Extract the (X, Y) coordinate from the center of the cell holding the provided text.  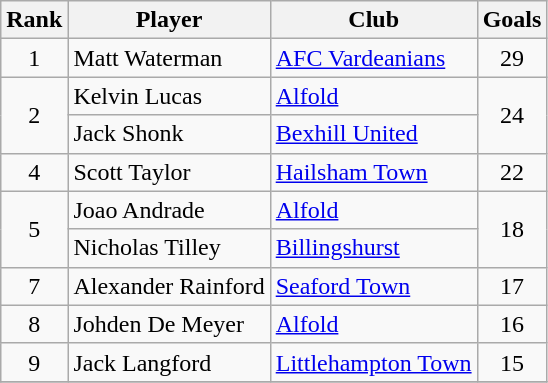
Nicholas Tilley (169, 248)
18 (512, 229)
Seaford Town (374, 286)
Johden De Meyer (169, 324)
Littlehampton Town (374, 362)
5 (34, 229)
16 (512, 324)
Bexhill United (374, 134)
Scott Taylor (169, 172)
9 (34, 362)
Rank (34, 20)
Goals (512, 20)
24 (512, 115)
Alexander Rainford (169, 286)
29 (512, 58)
1 (34, 58)
Kelvin Lucas (169, 96)
Joao Andrade (169, 210)
2 (34, 115)
4 (34, 172)
22 (512, 172)
Hailsham Town (374, 172)
Jack Shonk (169, 134)
Matt Waterman (169, 58)
Jack Langford (169, 362)
Player (169, 20)
Club (374, 20)
17 (512, 286)
7 (34, 286)
Billingshurst (374, 248)
AFC Vardeanians (374, 58)
8 (34, 324)
15 (512, 362)
